Return [x, y] of the center of cell containing provided text 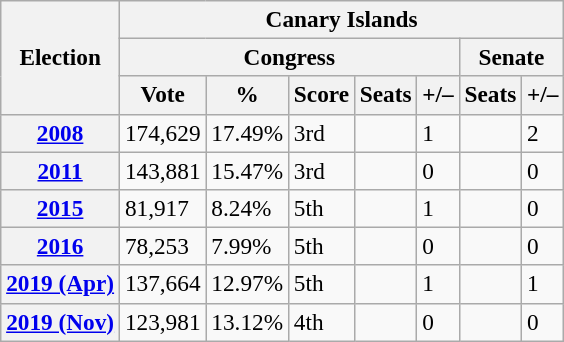
17.49% [248, 133]
Canary Islands [341, 19]
Senate [512, 57]
2 [543, 133]
Score [321, 95]
2015 [60, 208]
2019 (Apr) [60, 284]
143,881 [162, 170]
2016 [60, 246]
2011 [60, 170]
8.24% [248, 208]
12.97% [248, 284]
Congress [289, 57]
7.99% [248, 246]
4th [321, 322]
137,664 [162, 284]
174,629 [162, 133]
2008 [60, 133]
Vote [162, 95]
123,981 [162, 322]
Election [60, 56]
% [248, 95]
78,253 [162, 246]
13.12% [248, 322]
2019 (Nov) [60, 322]
15.47% [248, 170]
81,917 [162, 208]
